Identify which cell holds the provided text, then report its (X, Y) central coordinate. 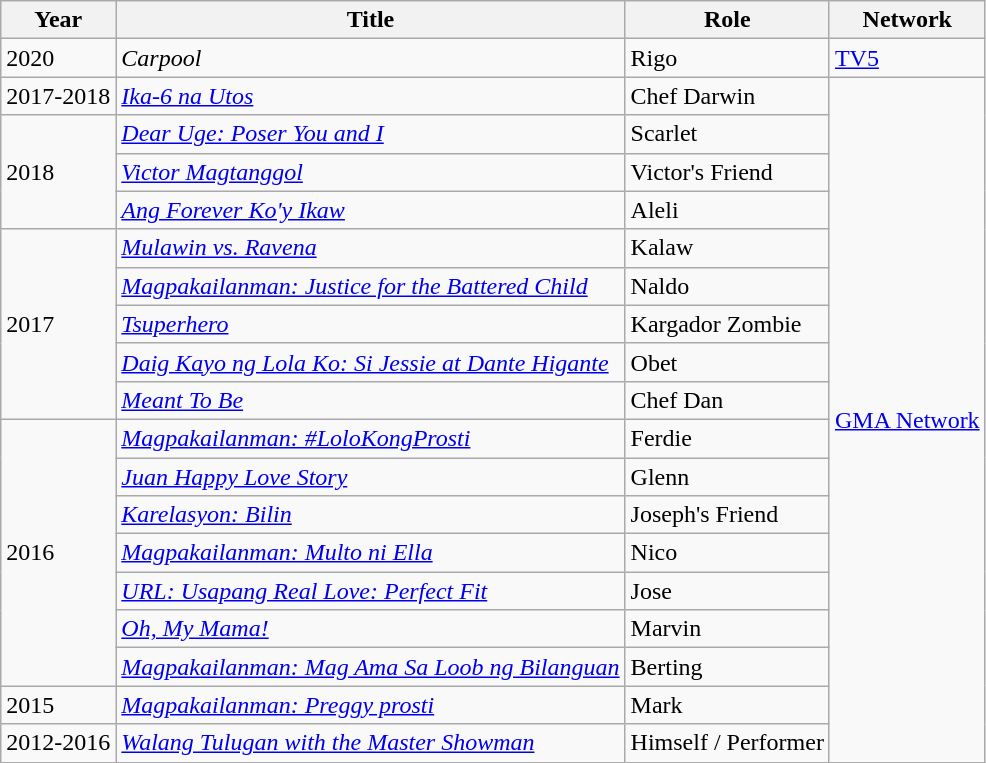
Magpakailanman: Multo ni Ella (370, 553)
2012-2016 (58, 743)
Walang Tulugan with the Master Showman (370, 743)
TV5 (907, 58)
Nico (727, 553)
Naldo (727, 286)
GMA Network (907, 420)
Rigo (727, 58)
Magpakailanman: Justice for the Battered Child (370, 286)
Dear Uge: Poser You and I (370, 134)
Aleli (727, 210)
2017-2018 (58, 96)
Role (727, 20)
2020 (58, 58)
Himself / Performer (727, 743)
Tsuperhero (370, 324)
Oh, My Mama! (370, 629)
Title (370, 20)
Chef Dan (727, 400)
Obet (727, 362)
Ang Forever Ko'y Ikaw (370, 210)
Mulawin vs. Ravena (370, 248)
Juan Happy Love Story (370, 477)
Victor's Friend (727, 172)
Daig Kayo ng Lola Ko: Si Jessie at Dante Higante (370, 362)
2018 (58, 172)
Mark (727, 705)
Magpakailanman: Preggy prosti (370, 705)
Jose (727, 591)
Chef Darwin (727, 96)
Scarlet (727, 134)
Magpakailanman: #LoloKongProsti (370, 438)
Year (58, 20)
Meant To Be (370, 400)
2016 (58, 552)
Victor Magtanggol (370, 172)
Carpool (370, 58)
Kalaw (727, 248)
Magpakailanman: Mag Ama Sa Loob ng Bilanguan (370, 667)
Ika-6 na Utos (370, 96)
Glenn (727, 477)
2017 (58, 324)
Network (907, 20)
Ferdie (727, 438)
Karelasyon: Bilin (370, 515)
URL: Usapang Real Love: Perfect Fit (370, 591)
2015 (58, 705)
Joseph's Friend (727, 515)
Berting (727, 667)
Kargador Zombie (727, 324)
Marvin (727, 629)
